Scan for the cell matching the given text and deliver its [X, Y] coordinate at center. 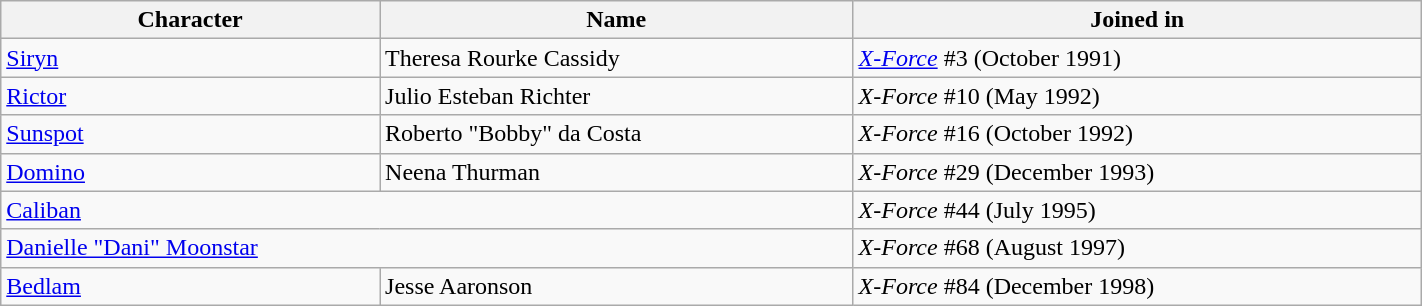
Character [190, 20]
Julio Esteban Richter [617, 96]
X-Force #3 (October 1991) [1137, 58]
X-Force #10 (May 1992) [1137, 96]
Sunspot [190, 134]
X-Force #44 (July 1995) [1137, 210]
Danielle "Dani" Moonstar [427, 248]
X-Force #16 (October 1992) [1137, 134]
Caliban [427, 210]
X-Force #84 (December 1998) [1137, 286]
Bedlam [190, 286]
Rictor [190, 96]
X-Force #29 (December 1993) [1137, 172]
Theresa Rourke Cassidy [617, 58]
X-Force #68 (August 1997) [1137, 248]
Neena Thurman [617, 172]
Name [617, 20]
Jesse Aaronson [617, 286]
Joined in [1137, 20]
Domino [190, 172]
Roberto "Bobby" da Costa [617, 134]
Siryn [190, 58]
